Return the [x, y] coordinate for the center point of the cell that contains the specified text.  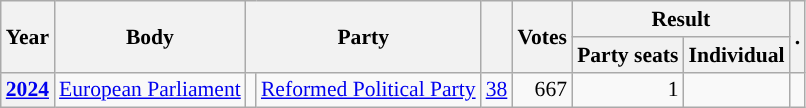
Party [364, 36]
667 [542, 90]
Individual [737, 55]
. [798, 36]
Reformed Political Party [368, 90]
2024 [28, 90]
1 [628, 90]
Year [28, 36]
38 [497, 90]
Party seats [628, 55]
Result [681, 19]
Votes [542, 36]
European Parliament [150, 90]
Body [150, 36]
